Scan for the cell matching the given text and deliver its (X, Y) coordinate at center. 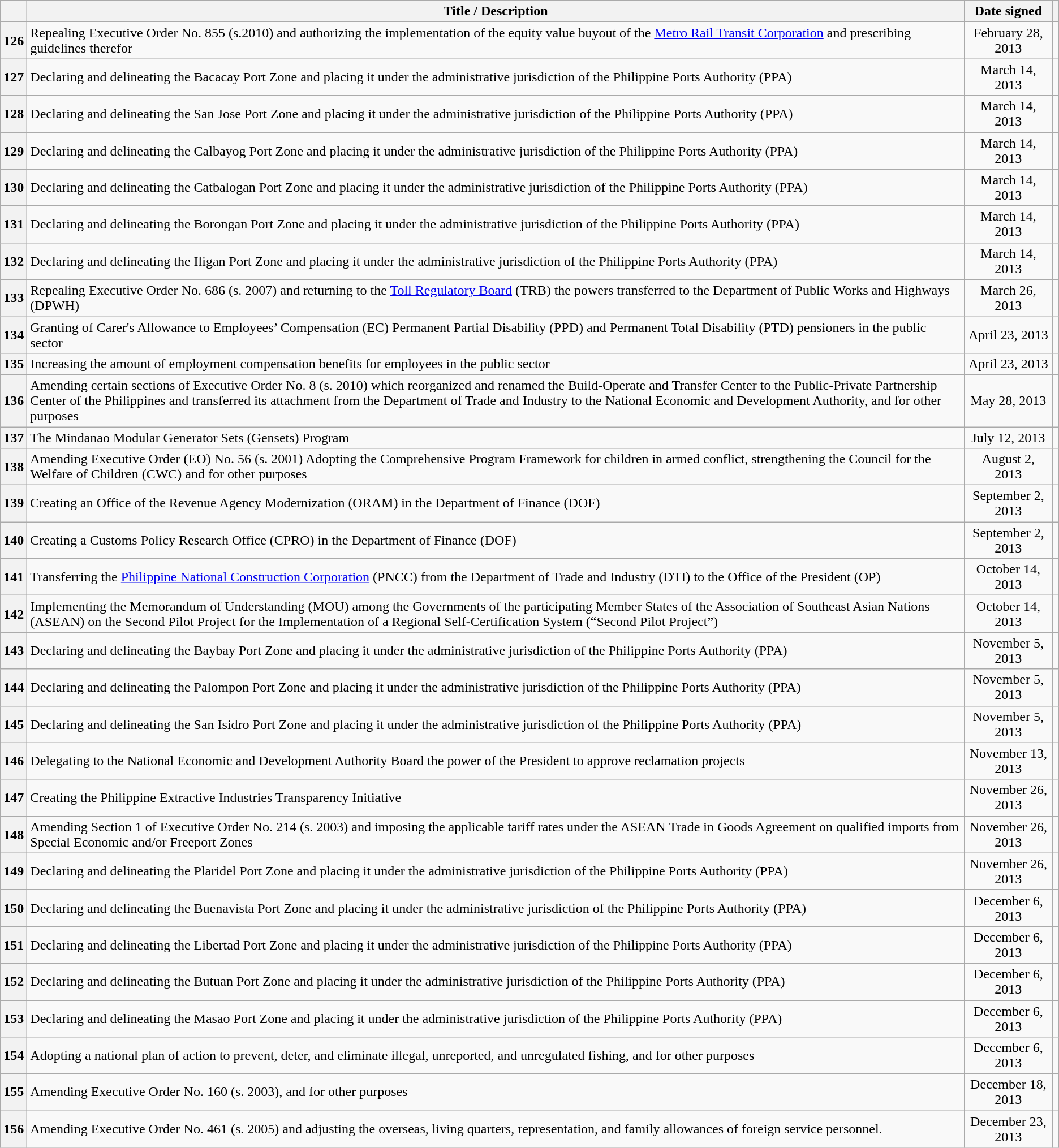
Declaring and delineating the Plaridel Port Zone and placing it under the administrative jurisdiction of the Philippine Ports Authority (PPA) (496, 871)
March 26, 2013 (1009, 297)
Title / Description (496, 11)
138 (14, 467)
136 (14, 400)
156 (14, 1129)
Declaring and delineating the San Isidro Port Zone and placing it under the administrative jurisdiction of the Philippine Ports Authority (PPA) (496, 724)
Creating an Office of the Revenue Agency Modernization (ORAM) in the Department of Finance (DOF) (496, 503)
Delegating to the National Economic and Development Authority Board the power of the President to approve reclamation projects (496, 761)
130 (14, 188)
151 (14, 944)
Date signed (1009, 11)
Declaring and delineating the Borongan Port Zone and placing it under the administrative jurisdiction of the Philippine Ports Authority (PPA) (496, 224)
132 (14, 261)
Declaring and delineating the Palompon Port Zone and placing it under the administrative jurisdiction of the Philippine Ports Authority (PPA) (496, 688)
Adopting a national plan of action to prevent, deter, and eliminate illegal, unreported, and unregulated fishing, and for other purposes (496, 1055)
Creating a Customs Policy Research Office (CPRO) in the Department of Finance (DOF) (496, 541)
July 12, 2013 (1009, 437)
Declaring and delineating the Libertad Port Zone and placing it under the administrative jurisdiction of the Philippine Ports Authority (PPA) (496, 944)
Increasing the amount of employment compensation benefits for employees in the public sector (496, 364)
Declaring and delineating the Iligan Port Zone and placing it under the administrative jurisdiction of the Philippine Ports Authority (PPA) (496, 261)
Declaring and delineating the Butuan Port Zone and placing it under the administrative jurisdiction of the Philippine Ports Authority (PPA) (496, 982)
December 23, 2013 (1009, 1129)
134 (14, 335)
The Mindanao Modular Generator Sets (Gensets) Program (496, 437)
Declaring and delineating the Catbalogan Port Zone and placing it under the administrative jurisdiction of the Philippine Ports Authority (PPA) (496, 188)
131 (14, 224)
148 (14, 835)
150 (14, 908)
Declaring and delineating the San Jose Port Zone and placing it under the administrative jurisdiction of the Philippine Ports Authority (PPA) (496, 114)
February 28, 2013 (1009, 41)
Amending Executive Order No. 160 (s. 2003), and for other purposes (496, 1093)
Declaring and delineating the Bacacay Port Zone and placing it under the administrative jurisdiction of the Philippine Ports Authority (PPA) (496, 77)
142 (14, 614)
August 2, 2013 (1009, 467)
127 (14, 77)
133 (14, 297)
146 (14, 761)
May 28, 2013 (1009, 400)
Declaring and delineating the Calbayog Port Zone and placing it under the administrative jurisdiction of the Philippine Ports Authority (PPA) (496, 150)
141 (14, 577)
December 18, 2013 (1009, 1093)
140 (14, 541)
144 (14, 688)
153 (14, 1018)
Declaring and delineating the Buenavista Port Zone and placing it under the administrative jurisdiction of the Philippine Ports Authority (PPA) (496, 908)
139 (14, 503)
November 13, 2013 (1009, 761)
128 (14, 114)
126 (14, 41)
129 (14, 150)
143 (14, 650)
147 (14, 797)
137 (14, 437)
Declaring and delineating the Masao Port Zone and placing it under the administrative jurisdiction of the Philippine Ports Authority (PPA) (496, 1018)
152 (14, 982)
Creating the Philippine Extractive Industries Transparency Initiative (496, 797)
135 (14, 364)
149 (14, 871)
145 (14, 724)
154 (14, 1055)
155 (14, 1093)
Declaring and delineating the Baybay Port Zone and placing it under the administrative jurisdiction of the Philippine Ports Authority (PPA) (496, 650)
